Pinpoint the cell where the given text exists, returning its (X, Y) midpoint coordinate. 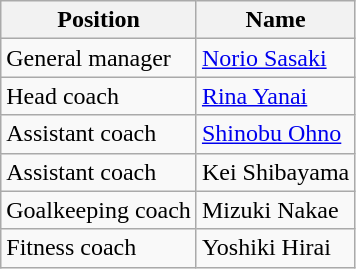
Shinobu Ohno (275, 134)
General manager (99, 58)
Fitness coach (99, 248)
Goalkeeping coach (99, 210)
Head coach (99, 96)
Yoshiki Hirai (275, 248)
Kei Shibayama (275, 172)
Position (99, 20)
Norio Sasaki (275, 58)
Mizuki Nakae (275, 210)
Name (275, 20)
Rina Yanai (275, 96)
